For the text-containing cell, return its midpoint in (X, Y) coordinate format. 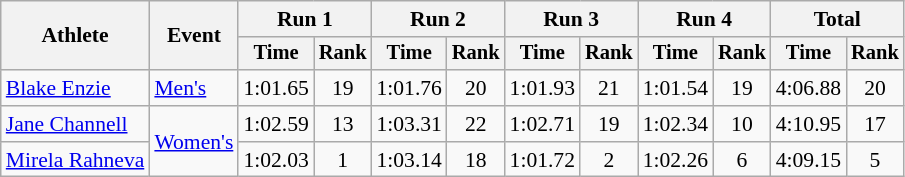
Blake Enzie (76, 88)
1:03.31 (408, 124)
1:02.59 (276, 124)
21 (609, 88)
4:06.88 (808, 88)
1:01.54 (676, 88)
1:01.65 (276, 88)
Run 4 (704, 19)
Jane Channell (76, 124)
13 (343, 124)
Men's (194, 88)
1:01.93 (542, 88)
Run 2 (438, 19)
Run 3 (572, 19)
Event (194, 36)
1:02.71 (542, 124)
Run 1 (304, 19)
4:10.95 (808, 124)
Total (838, 19)
Women's (194, 142)
22 (476, 124)
1:02.34 (676, 124)
1:01.76 (408, 88)
Athlete (76, 36)
17 (875, 124)
10 (742, 124)
